From the cell containing the given text, extract its center point as [X, Y] coordinate. 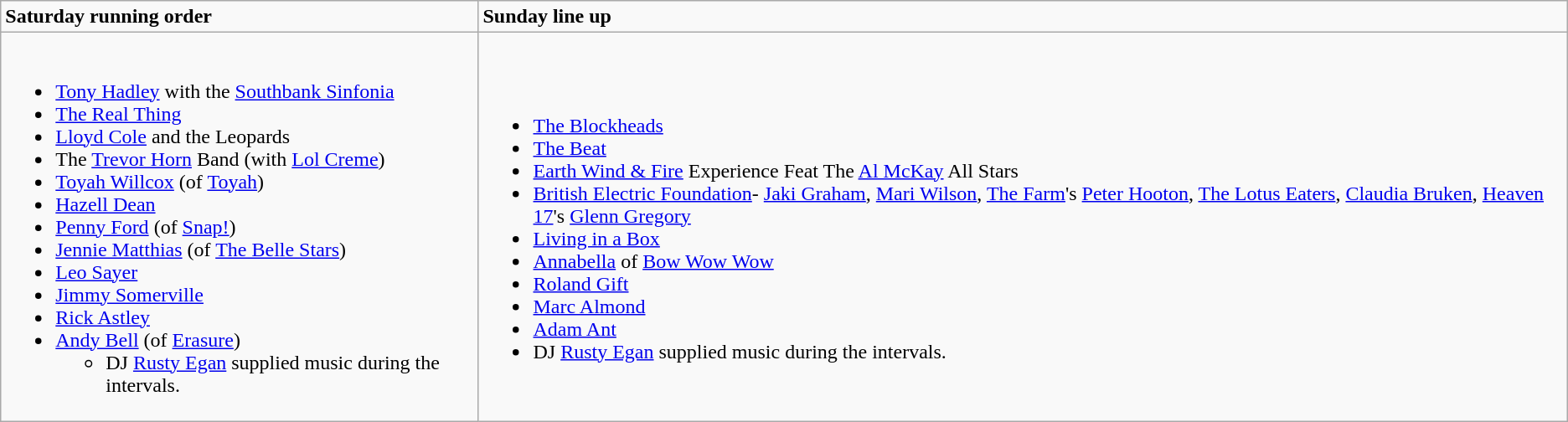
Saturday running order [240, 17]
Sunday line up [1023, 17]
